Locate the cell with the specified text and output its [X, Y] center coordinate. 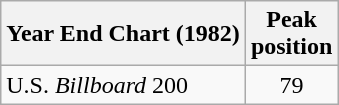
Year End Chart (1982) [124, 34]
U.S. Billboard 200 [124, 85]
Peakposition [291, 34]
79 [291, 85]
